Search for the cell housing the specified text and yield its [X, Y] center coordinate. 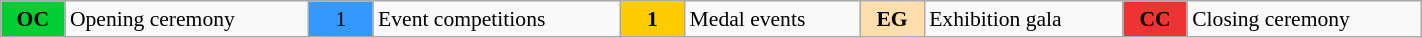
Medal events [772, 19]
Opening ceremony [187, 19]
Exhibition gala [1024, 19]
CC [1155, 19]
Event competitions [496, 19]
EG [892, 19]
OC [33, 19]
Closing ceremony [1304, 19]
